Provide the [x, y] coordinate of the cell's center where the given text is located.  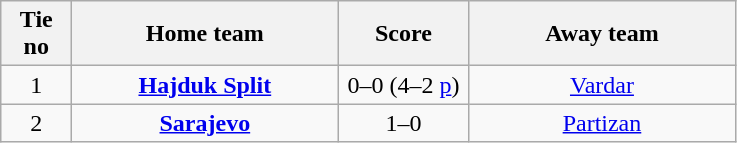
Score [404, 34]
2 [36, 123]
1 [36, 85]
0–0 (4–2 p) [404, 85]
Vardar [602, 85]
Away team [602, 34]
1–0 [404, 123]
Sarajevo [205, 123]
Hajduk Split [205, 85]
Home team [205, 34]
Partizan [602, 123]
Tie no [36, 34]
